Return [x, y] of the center of cell containing provided text 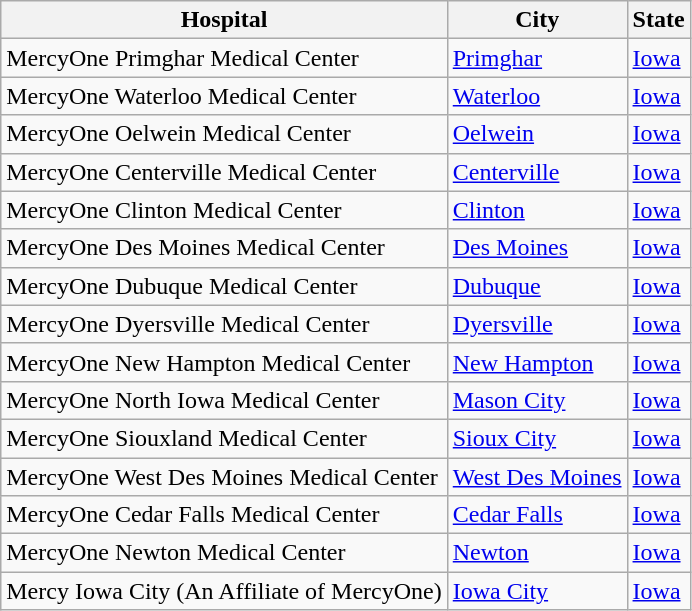
Newton [537, 553]
MercyOne Cedar Falls Medical Center [224, 515]
MercyOne Des Moines Medical Center [224, 248]
MercyOne New Hampton Medical Center [224, 362]
Mason City [537, 400]
Centerville [537, 172]
West Des Moines [537, 477]
Iowa City [537, 591]
Dubuque [537, 286]
MercyOne Clinton Medical Center [224, 210]
MercyOne Siouxland Medical Center [224, 438]
MercyOne North Iowa Medical Center [224, 400]
MercyOne Dubuque Medical Center [224, 286]
Des Moines [537, 248]
Oelwein [537, 134]
Primghar [537, 58]
MercyOne Oelwein Medical Center [224, 134]
MercyOne Primghar Medical Center [224, 58]
New Hampton [537, 362]
Hospital [224, 20]
MercyOne Centerville Medical Center [224, 172]
Sioux City [537, 438]
Clinton [537, 210]
Mercy Iowa City (An Affiliate of MercyOne) [224, 591]
Cedar Falls [537, 515]
MercyOne Dyersville Medical Center [224, 324]
MercyOne Waterloo Medical Center [224, 96]
State [658, 20]
MercyOne Newton Medical Center [224, 553]
Waterloo [537, 96]
City [537, 20]
Dyersville [537, 324]
MercyOne West Des Moines Medical Center [224, 477]
